Search for the cell housing the specified text and yield its (x, y) center coordinate. 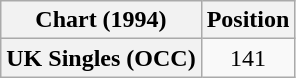
UK Singles (OCC) (101, 58)
Chart (1994) (101, 20)
Position (248, 20)
141 (248, 58)
